Provide the [x, y] coordinate of the cell's center where the given text is located.  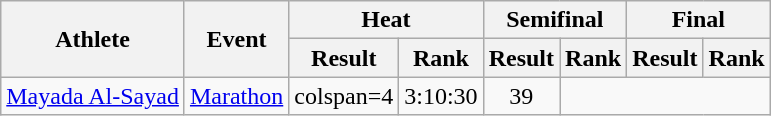
3:10:30 [441, 96]
Event [236, 39]
Semifinal [555, 20]
Final [699, 20]
Marathon [236, 96]
Mayada Al-Sayad [93, 96]
colspan=4 [344, 96]
Athlete [93, 39]
Heat [386, 20]
39 [521, 96]
